Pinpoint the cell where the given text exists, returning its [X, Y] midpoint coordinate. 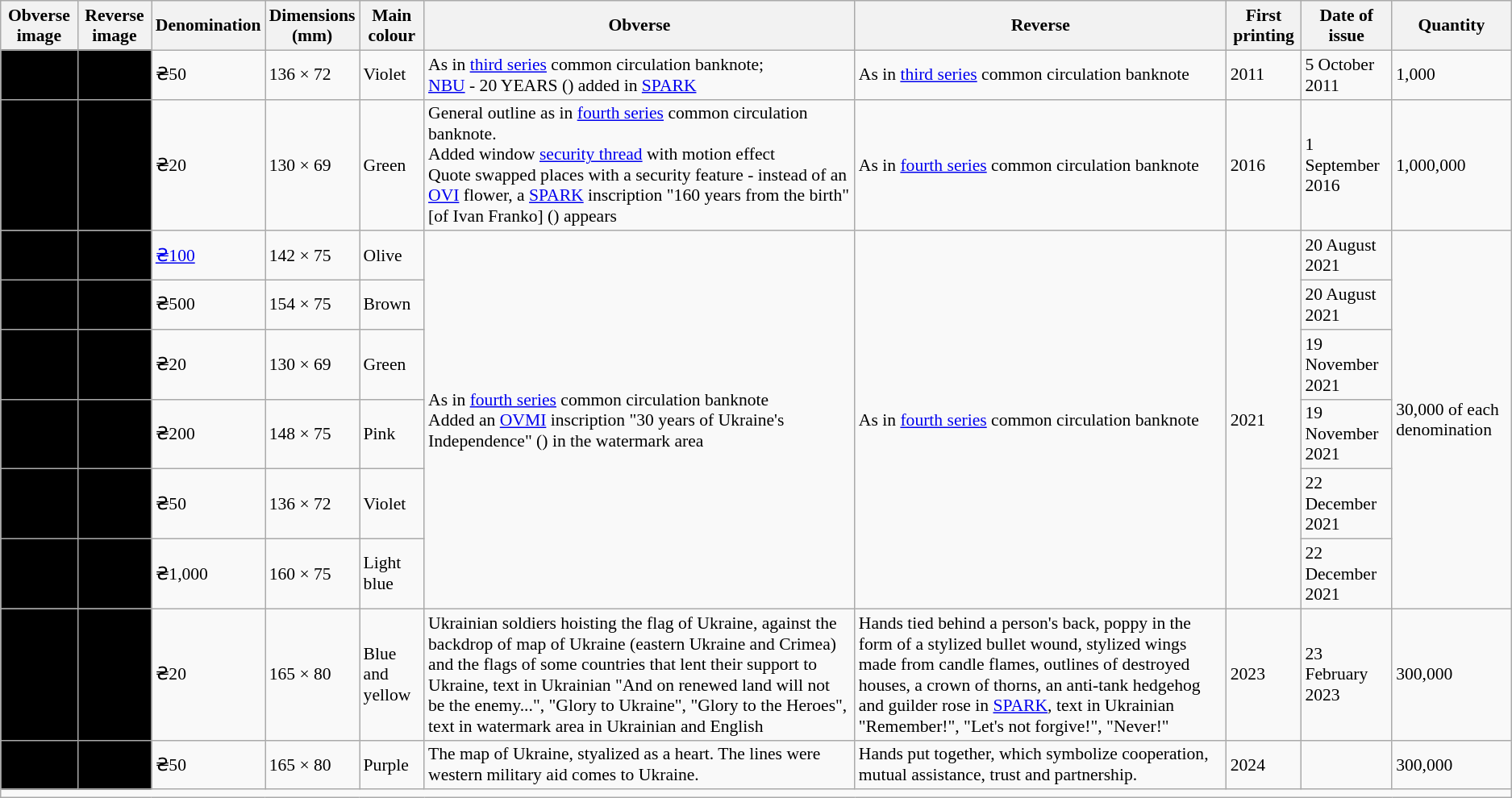
Main colour [392, 26]
Reverse image [115, 26]
Quantity [1452, 26]
160 × 75 [313, 574]
5 October 2011 [1347, 74]
Obverse image [39, 26]
142 × 75 [313, 256]
Olive [392, 256]
2024 [1264, 764]
1 September 2016 [1347, 164]
₴500 [208, 305]
1,000 [1452, 74]
Obverse [639, 26]
23 February 2023 [1347, 674]
Purple [392, 764]
As in fourth series common circulation banknoteAdded an OVMI inscription "30 years of Ukraine's Independence" () in the watermark area [639, 421]
The map of Ukraine, styalized as a heart. The lines were western military aid comes to Ukraine. [639, 764]
As in third series common circulation banknote [1040, 74]
Date of issue [1347, 26]
2011 [1264, 74]
1,000,000 [1452, 164]
Brown [392, 305]
₴1,000 [208, 574]
₴200 [208, 434]
Pink [392, 434]
Denomination [208, 26]
Dimensions(mm) [313, 26]
₴100 [208, 256]
Reverse [1040, 26]
30,000 of each denomination [1452, 421]
2016 [1264, 164]
First printing [1264, 26]
154 × 75 [313, 305]
Hands put together, which symbolize cooperation, mutual assistance, trust and partnership. [1040, 764]
As in third series common circulation banknote;NBU - 20 YEARS () added in SPARK [639, 74]
2021 [1264, 421]
Blue and yellow [392, 674]
2023 [1264, 674]
Light blue [392, 574]
148 × 75 [313, 434]
